For the text-containing cell, return its midpoint in [X, Y] coordinate format. 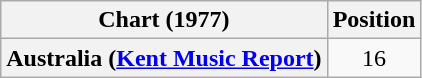
Chart (1977) [164, 20]
Position [374, 20]
16 [374, 58]
Australia (Kent Music Report) [164, 58]
